Return (x, y) of the center of cell containing provided text 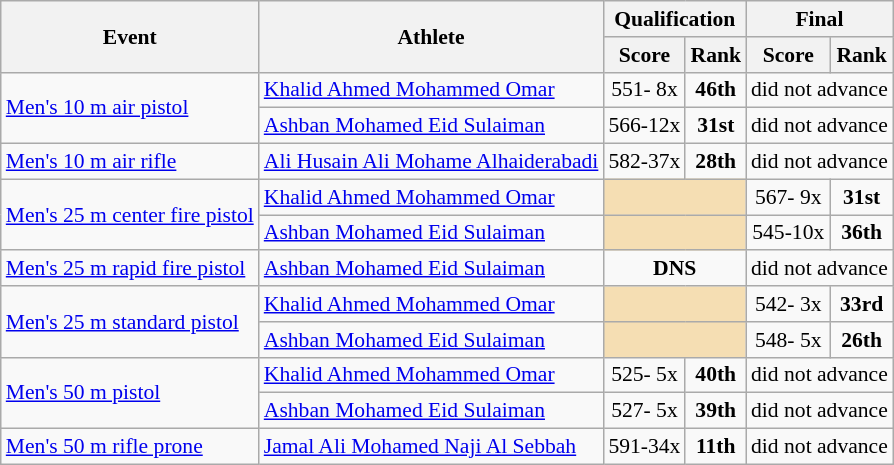
33rd (861, 304)
39th (716, 411)
Men's 50 m pistol (130, 392)
Men's 25 m center fire pistol (130, 214)
582-37x (644, 162)
Athlete (432, 36)
11th (716, 447)
548- 5x (788, 340)
566-12x (644, 126)
527- 5x (644, 411)
545-10x (788, 233)
Qualification (674, 19)
Event (130, 36)
Men's 25 m rapid fire pistol (130, 269)
Men's 25 m standard pistol (130, 322)
DNS (674, 269)
Men's 10 m air pistol (130, 108)
28th (716, 162)
Ali Husain Ali Mohame Alhaiderabadi (432, 162)
591-34x (644, 447)
525- 5x (644, 375)
36th (861, 233)
26th (861, 340)
567- 9x (788, 197)
Men's 50 m rifle prone (130, 447)
542- 3x (788, 304)
Jamal Ali Mohamed Naji Al Sebbah (432, 447)
Final (820, 19)
40th (716, 375)
551- 8x (644, 90)
Men's 10 m air rifle (130, 162)
46th (716, 90)
